Capture the cell that displays the provided text and extract its [X, Y] central coordinate. 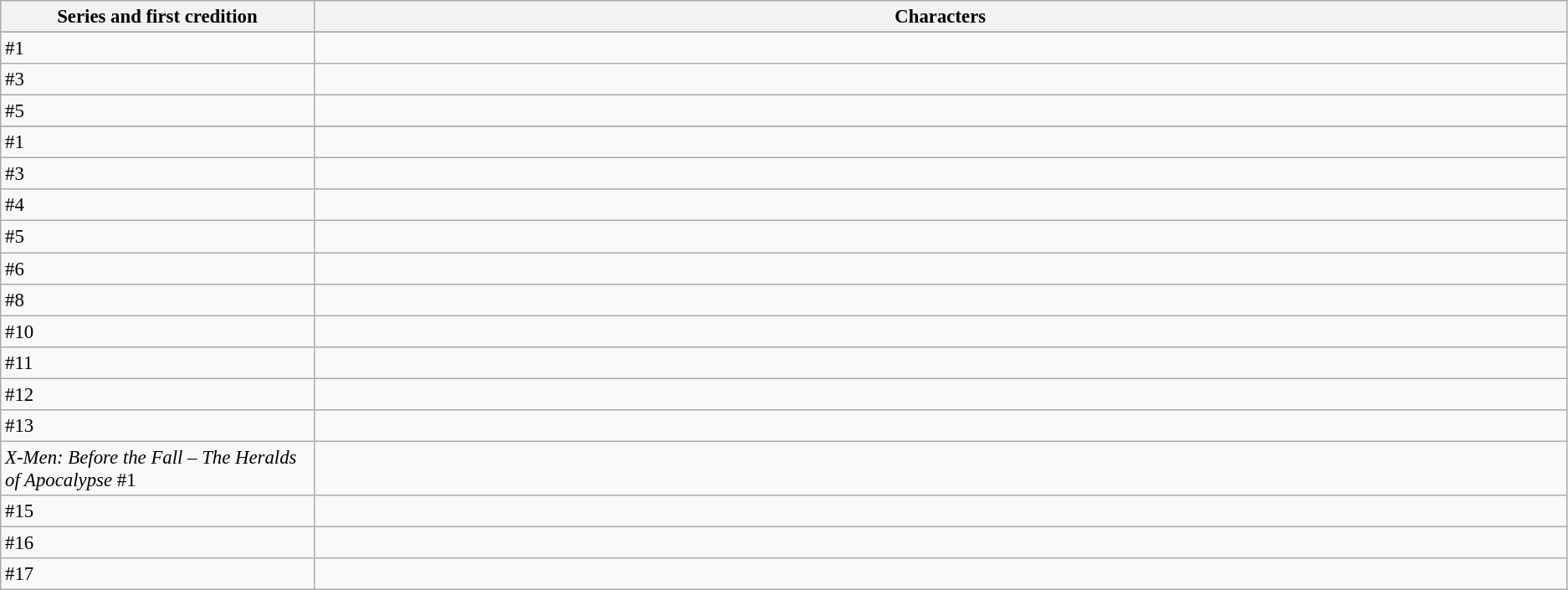
Characters [940, 17]
#10 [157, 331]
#8 [157, 300]
Series and first credition [157, 17]
#4 [157, 205]
#17 [157, 574]
#13 [157, 426]
#12 [157, 394]
#6 [157, 269]
X-Men: Before the Fall – The Heralds of Apocalypse #1 [157, 469]
#15 [157, 511]
#11 [157, 362]
#16 [157, 542]
